Return [x, y] of the center of cell containing provided text 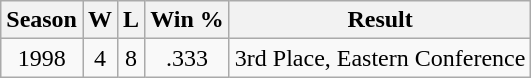
8 [132, 58]
3rd Place, Eastern Conference [380, 58]
W [100, 20]
1998 [42, 58]
L [132, 20]
Season [42, 20]
.333 [188, 58]
Result [380, 20]
4 [100, 58]
Win % [188, 20]
